Return [X, Y] of the center of cell containing provided text 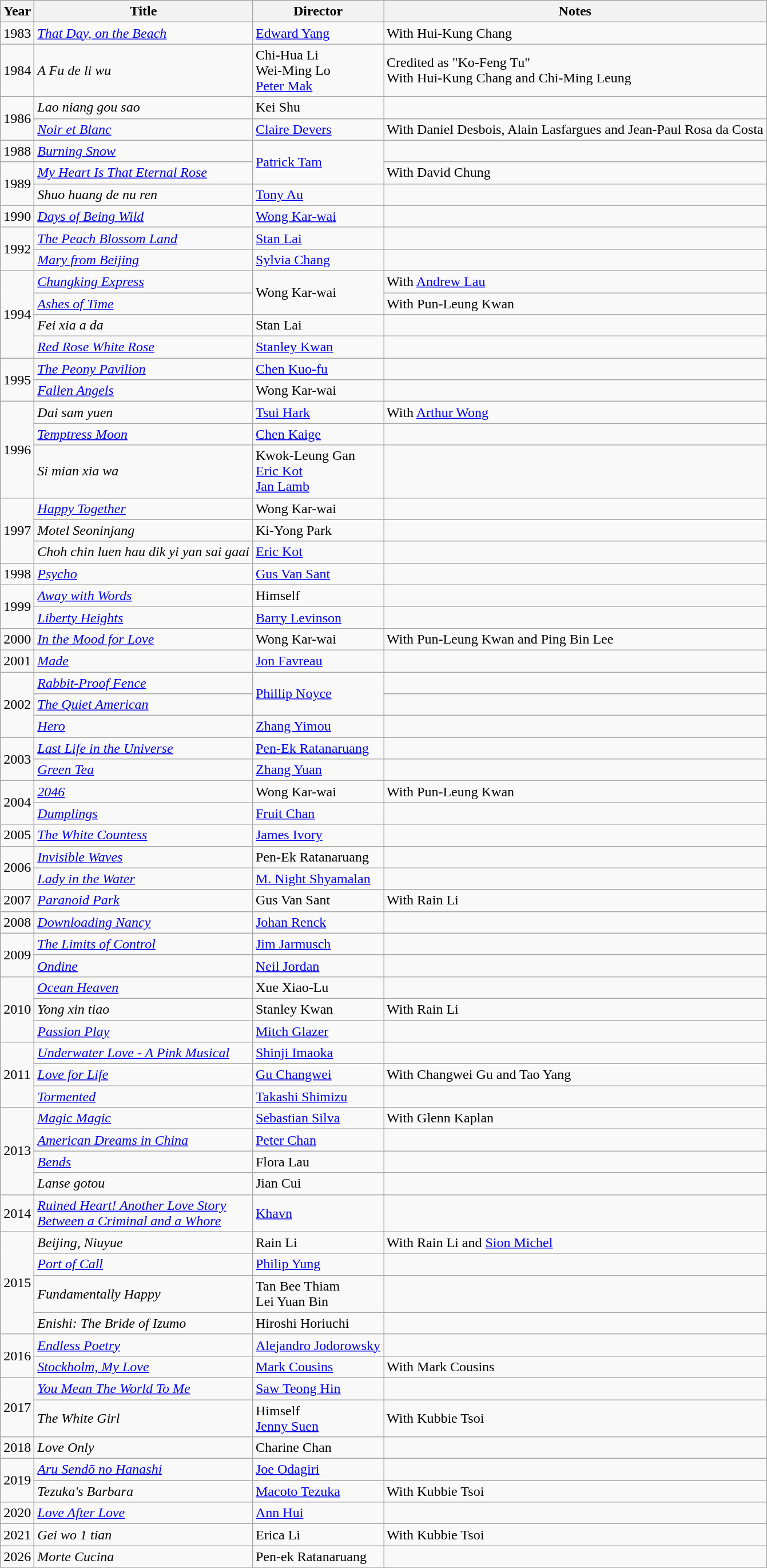
Motel Seoninjang [144, 530]
In the Mood for Love [144, 639]
Joe Odagiri [318, 1470]
Rabbit-Proof Fence [144, 682]
Fei xia a da [144, 325]
Happy Together [144, 509]
Downloading Nancy [144, 922]
Ocean Heaven [144, 987]
Pen-ek Ratanaruang [318, 1557]
Tan Bee ThiamLei Yuan Bin [318, 1294]
My Heart Is That Eternal Rose [144, 173]
Shinji Imaoka [318, 1053]
The Peach Blossom Land [144, 238]
2002 [17, 704]
Barry Levinson [318, 617]
Gu Changwei [318, 1075]
2046 [144, 792]
2016 [17, 1356]
Ondine [144, 966]
Beijing, Niuyue [144, 1243]
Si mian xia wa [144, 471]
2008 [17, 922]
Edward Yang [318, 33]
Love Only [144, 1448]
2021 [17, 1535]
Title [144, 11]
Fundamentally Happy [144, 1294]
Dai sam yuen [144, 412]
2013 [17, 1151]
Fruit Chan [318, 813]
Himself [318, 596]
Ki-Yong Park [318, 530]
Port of Call [144, 1264]
Fallen Angels [144, 391]
A Fu de li wu [144, 70]
Mary from Beijing [144, 260]
Hero [144, 727]
Ruined Heart! Another Love StoryBetween a Criminal and a Whore [144, 1213]
Choh chin luen hau dik yi yan sai gaai [144, 552]
Chi-Hua LiWei-Ming LoPeter Mak [318, 70]
The Peony Pavilion [144, 369]
Red Rose White Rose [144, 347]
Tony Au [318, 194]
That Day, on the Beach [144, 33]
Sylvia Chang [318, 260]
Green Tea [144, 770]
Days of Being Wild [144, 216]
2015 [17, 1283]
Last Life in the Universe [144, 748]
With Hui-Kung Chang [575, 33]
Erica Li [318, 1535]
Lao niang gou sao [144, 108]
Lanse gotou [144, 1184]
Chungking Express [144, 281]
Notes [575, 11]
Chen Kuo-fu [318, 369]
1994 [17, 314]
Credited as "Ko-Feng Tu"With Hui-Kung Chang and Chi-Ming Leung [575, 70]
Jian Cui [318, 1184]
Temptress Moon [144, 434]
2001 [17, 661]
Gei wo 1 tian [144, 1535]
1986 [17, 118]
Johan Renck [318, 922]
1997 [17, 530]
1999 [17, 606]
2003 [17, 759]
2017 [17, 1407]
Philip Yung [318, 1264]
1983 [17, 33]
1998 [17, 574]
The White Girl [144, 1418]
Aru Sendō no Hanashi [144, 1470]
1989 [17, 184]
With Pun-Leung Kwan and Ping Bin Lee [575, 639]
Shuo huang de nu ren [144, 194]
2009 [17, 955]
Made [144, 661]
Charine Chan [318, 1448]
With Daniel Desbois, Alain Lasfargues and Jean-Paul Rosa da Costa [575, 129]
Paranoid Park [144, 900]
1992 [17, 249]
Neil Jordan [318, 966]
Underwater Love - A Pink Musical [144, 1053]
Invisible Waves [144, 857]
HimselfJenny Suen [318, 1418]
2007 [17, 900]
1996 [17, 450]
The Limits of Control [144, 944]
1984 [17, 70]
Rain Li [318, 1243]
Noir et Blanc [144, 129]
Love for Life [144, 1075]
Hiroshi Horiuchi [318, 1323]
1988 [17, 151]
Phillip Noyce [318, 693]
2020 [17, 1513]
1990 [17, 216]
2018 [17, 1448]
With Glenn Kaplan [575, 1118]
The White Countess [144, 835]
Jon Favreau [318, 661]
Lady in the Water [144, 879]
Zhang Yimou [318, 727]
With Mark Cousins [575, 1367]
Tezuka's Barbara [144, 1491]
Away with Words [144, 596]
Passion Play [144, 1031]
Jim Jarmusch [318, 944]
Flora Lau [318, 1162]
2010 [17, 1009]
With Rain Li and Sion Michel [575, 1243]
Magic Magic [144, 1118]
Ann Hui [318, 1513]
James Ivory [318, 835]
American Dreams in China [144, 1140]
You Mean The World To Me [144, 1388]
Kwok-Leung GanEric KotJan Lamb [318, 471]
Stockholm, My Love [144, 1367]
Claire Devers [318, 129]
Mitch Glazer [318, 1031]
Endless Poetry [144, 1345]
Mark Cousins [318, 1367]
With Changwei Gu and Tao Yang [575, 1075]
Psycho [144, 574]
M. Night Shyamalan [318, 879]
Enishi: The Bride of Izumo [144, 1323]
The Quiet American [144, 705]
Takashi Shimizu [318, 1097]
2000 [17, 639]
Love After Love [144, 1513]
Khavn [318, 1213]
Ashes of Time [144, 304]
Sebastian Silva [318, 1118]
2019 [17, 1480]
Bends [144, 1162]
Eric Kot [318, 552]
2005 [17, 835]
Dumplings [144, 813]
Peter Chan [318, 1140]
Tormented [144, 1097]
Macoto Tezuka [318, 1491]
Year [17, 11]
Yong xin tiao [144, 1009]
Zhang Yuan [318, 770]
Alejandro Jodorowsky [318, 1345]
Tsui Hark [318, 412]
Saw Teong Hin [318, 1388]
Director [318, 11]
Chen Kaige [318, 434]
2004 [17, 803]
2026 [17, 1557]
2011 [17, 1075]
Patrick Tam [318, 162]
2014 [17, 1213]
With Arthur Wong [575, 412]
Liberty Heights [144, 617]
1995 [17, 380]
With David Chung [575, 173]
Kei Shu [318, 108]
Burning Snow [144, 151]
2006 [17, 868]
With Andrew Lau [575, 281]
Morte Cucina [144, 1557]
Xue Xiao-Lu [318, 987]
